Identify which cell holds the provided text, then report its (x, y) central coordinate. 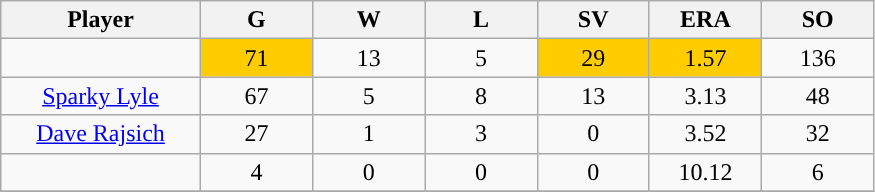
8 (481, 96)
27 (256, 134)
Dave Rajsich (101, 134)
136 (818, 58)
Player (101, 20)
G (256, 20)
10.12 (705, 172)
32 (818, 134)
SO (818, 20)
67 (256, 96)
SV (593, 20)
1.57 (705, 58)
W (369, 20)
L (481, 20)
6 (818, 172)
48 (818, 96)
3.52 (705, 134)
3.13 (705, 96)
ERA (705, 20)
4 (256, 172)
29 (593, 58)
3 (481, 134)
Sparky Lyle (101, 96)
71 (256, 58)
1 (369, 134)
